Locate the cell with the specified text and output its [X, Y] center coordinate. 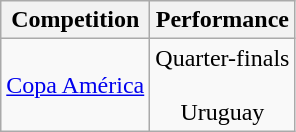
Competition [76, 20]
Copa América [76, 85]
Quarter-finals Uruguay [222, 85]
Performance [222, 20]
